Search for the cell housing the specified text and yield its (x, y) center coordinate. 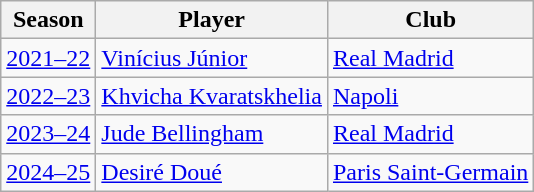
Vinícius Júnior (212, 58)
2024–25 (48, 172)
Player (212, 20)
2022–23 (48, 96)
Desiré Doué (212, 172)
2023–24 (48, 134)
2021–22 (48, 58)
Season (48, 20)
Napoli (430, 96)
Khvicha Kvaratskhelia (212, 96)
Paris Saint-Germain (430, 172)
Club (430, 20)
Jude Bellingham (212, 134)
